Provide the [X, Y] coordinate of the cell's center where the given text is located.  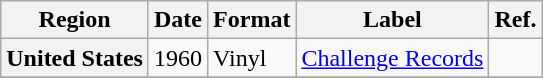
United States [75, 58]
Ref. [516, 20]
Challenge Records [392, 58]
Label [392, 20]
Region [75, 20]
Date [178, 20]
Vinyl [252, 58]
Format [252, 20]
1960 [178, 58]
